Provide the (X, Y) coordinate of the cell's center where the given text is located.  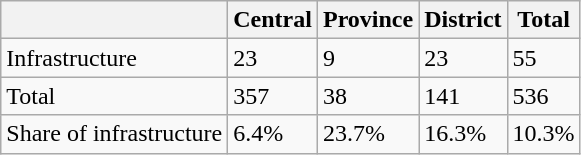
38 (368, 96)
Infrastructure (114, 58)
536 (544, 96)
Province (368, 20)
357 (273, 96)
141 (463, 96)
District (463, 20)
Share of infrastructure (114, 134)
55 (544, 58)
10.3% (544, 134)
9 (368, 58)
23.7% (368, 134)
6.4% (273, 134)
Central (273, 20)
16.3% (463, 134)
